Return (X, Y) of the center of cell containing provided text 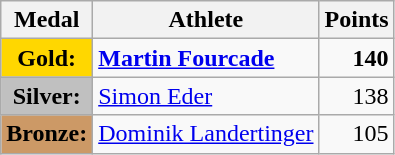
Gold: (47, 58)
Bronze: (47, 134)
Silver: (47, 96)
Martin Fourcade (206, 58)
Athlete (206, 20)
140 (356, 58)
Dominik Landertinger (206, 134)
105 (356, 134)
138 (356, 96)
Points (356, 20)
Simon Eder (206, 96)
Medal (47, 20)
